Capture the cell that displays the provided text and extract its (X, Y) central coordinate. 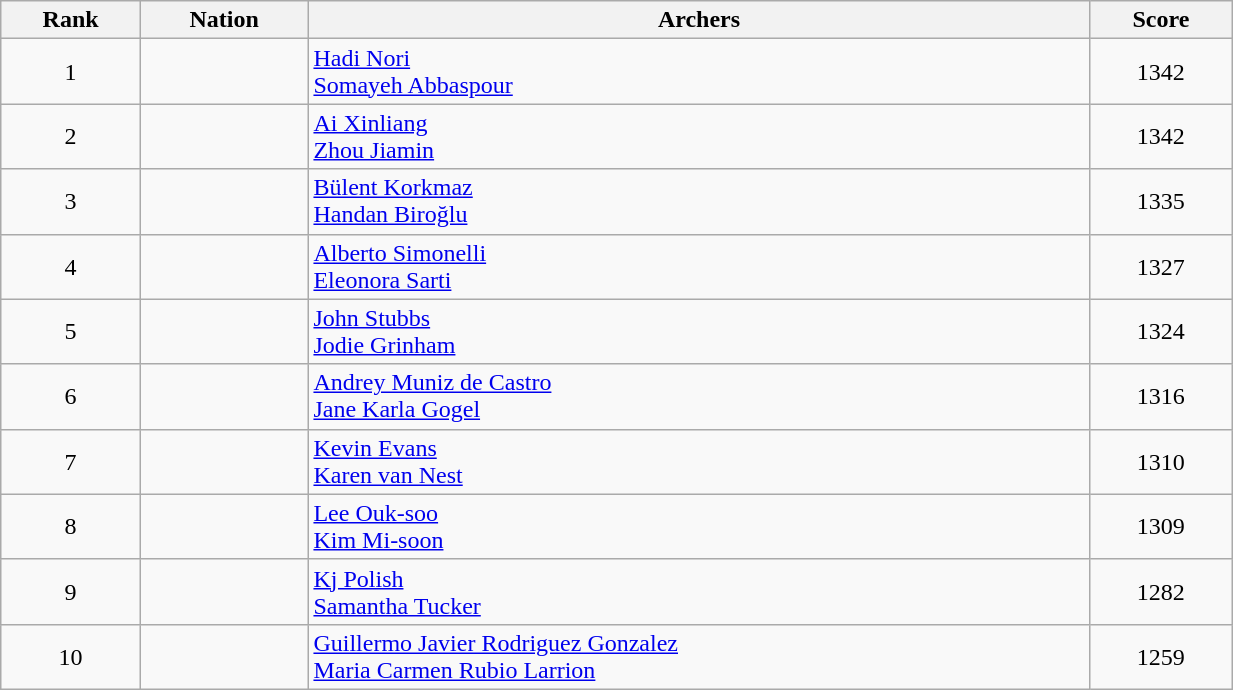
Archers (699, 20)
9 (71, 592)
John StubbsJodie Grinham (699, 332)
1316 (1161, 396)
Ai XinliangZhou Jiamin (699, 136)
Nation (224, 20)
6 (71, 396)
3 (71, 202)
1324 (1161, 332)
4 (71, 266)
1282 (1161, 592)
Kevin EvansKaren van Nest (699, 462)
1327 (1161, 266)
Score (1161, 20)
5 (71, 332)
2 (71, 136)
Guillermo Javier Rodriguez GonzalezMaria Carmen Rubio Larrion (699, 656)
Lee Ouk-sooKim Mi-soon (699, 526)
Andrey Muniz de CastroJane Karla Gogel (699, 396)
1310 (1161, 462)
1309 (1161, 526)
1335 (1161, 202)
7 (71, 462)
Hadi NoriSomayeh Abbaspour (699, 72)
10 (71, 656)
Alberto SimonelliEleonora Sarti (699, 266)
1 (71, 72)
Bülent Korkmaz Handan Biroğlu (699, 202)
1259 (1161, 656)
Kj PolishSamantha Tucker (699, 592)
Rank (71, 20)
8 (71, 526)
